Determine the [X, Y] coordinate at the center of the cell enclosing the given text.  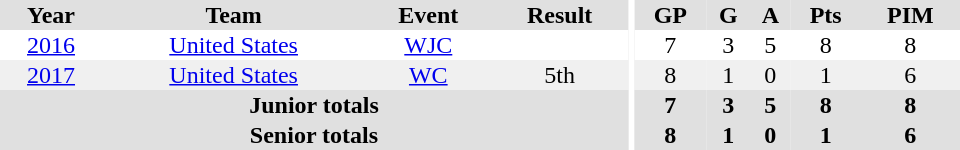
WC [428, 75]
WJC [428, 45]
PIM [910, 15]
A [770, 15]
2017 [51, 75]
Result [560, 15]
Team [234, 15]
Pts [826, 15]
Senior totals [314, 135]
Year [51, 15]
Event [428, 15]
5th [560, 75]
Junior totals [314, 105]
G [728, 15]
2016 [51, 45]
GP [670, 15]
